Output the [x, y] coordinate of the center of the cell containing the given text.  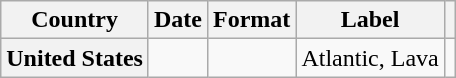
United States [75, 58]
Country [75, 20]
Format [252, 20]
Label [370, 20]
Atlantic, Lava [370, 58]
Date [178, 20]
